From the cell containing the given text, extract its center point as [X, Y] coordinate. 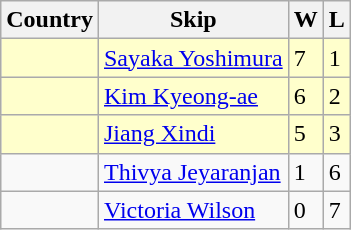
Sayaka Yoshimura [193, 58]
0 [306, 210]
W [306, 20]
Kim Kyeong-ae [193, 96]
L [336, 20]
2 [336, 96]
Victoria Wilson [193, 210]
Jiang Xindi [193, 134]
5 [306, 134]
3 [336, 134]
Skip [193, 20]
Country [50, 20]
Thivya Jeyaranjan [193, 172]
